Output the (X, Y) coordinate of the center of the cell containing the given text.  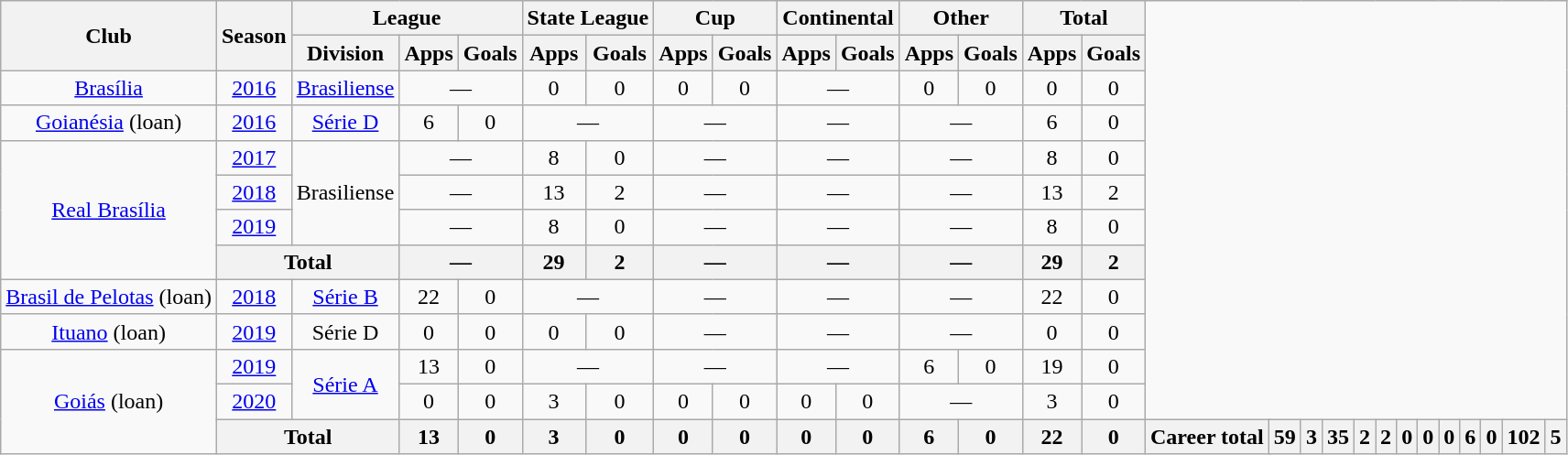
102 (1524, 437)
Ituano (loan) (109, 331)
19 (1051, 366)
Real Brasília (109, 210)
Division (345, 53)
Club (109, 36)
Other (961, 18)
Cup (715, 18)
Brasília (109, 88)
Goianésia (loan) (109, 123)
35 (1337, 437)
Série A (345, 384)
State League (588, 18)
5 (1555, 437)
Continental (838, 18)
Série B (345, 297)
Brasil de Pelotas (loan) (109, 297)
Season (254, 36)
2017 (254, 157)
2020 (254, 401)
Career total (1207, 437)
59 (1284, 437)
Goiás (loan) (109, 401)
League (407, 18)
